For the text-containing cell, return its midpoint in [x, y] coordinate format. 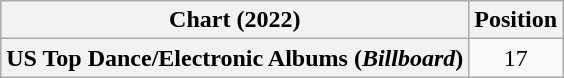
US Top Dance/Electronic Albums (Billboard) [235, 58]
Chart (2022) [235, 20]
17 [516, 58]
Position [516, 20]
